Extract the [X, Y] coordinate from the center of the cell holding the provided text.  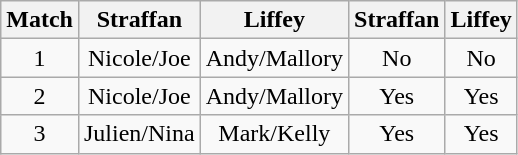
1 [40, 58]
2 [40, 96]
3 [40, 134]
Match [40, 20]
Julien/Nina [139, 134]
Mark/Kelly [274, 134]
